Scan for the cell matching the given text and deliver its (X, Y) coordinate at center. 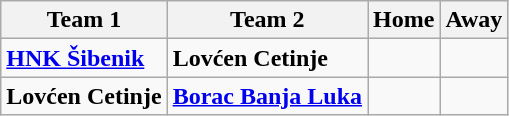
Away (474, 20)
Team 2 (267, 20)
HNK Šibenik (84, 58)
Home (404, 20)
Borac Banja Luka (267, 96)
Team 1 (84, 20)
